From the cell containing the given text, extract its center point as [X, Y] coordinate. 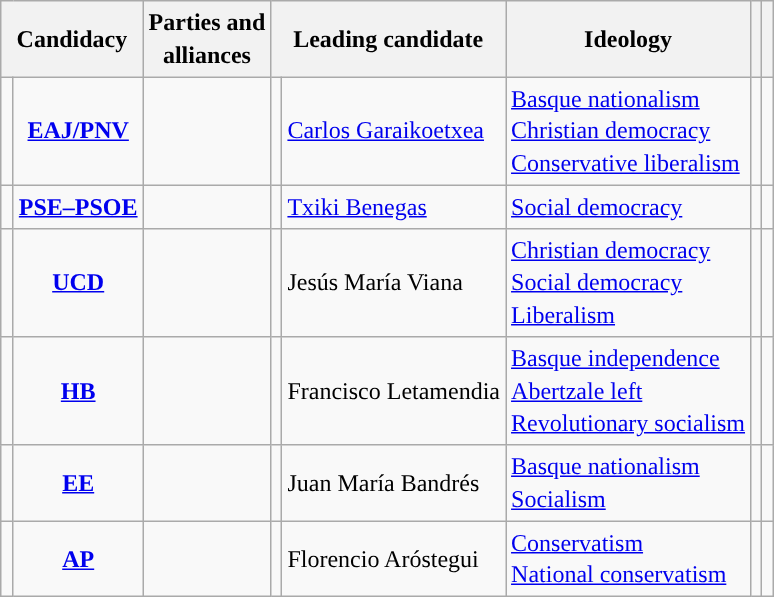
Jesús María Viana [394, 282]
Francisco Letamendia [394, 391]
HB [78, 391]
PSE–PSOE [78, 206]
Carlos Garaikoetxea [394, 131]
Parties andalliances [207, 39]
Basque nationalismSocialism [628, 483]
Candidacy [72, 39]
Social democracy [628, 206]
AP [78, 559]
EE [78, 483]
Florencio Aróstegui [394, 559]
Basque independenceAbertzale leftRevolutionary socialism [628, 391]
Basque nationalismChristian democracyConservative liberalism [628, 131]
Leading candidate [388, 39]
Ideology [628, 39]
Txiki Benegas [394, 206]
Christian democracySocial democracyLiberalism [628, 282]
Juan María Bandrés [394, 483]
UCD [78, 282]
ConservatismNational conservatism [628, 559]
EAJ/PNV [78, 131]
